Output the [X, Y] coordinate of the center of the cell containing the given text.  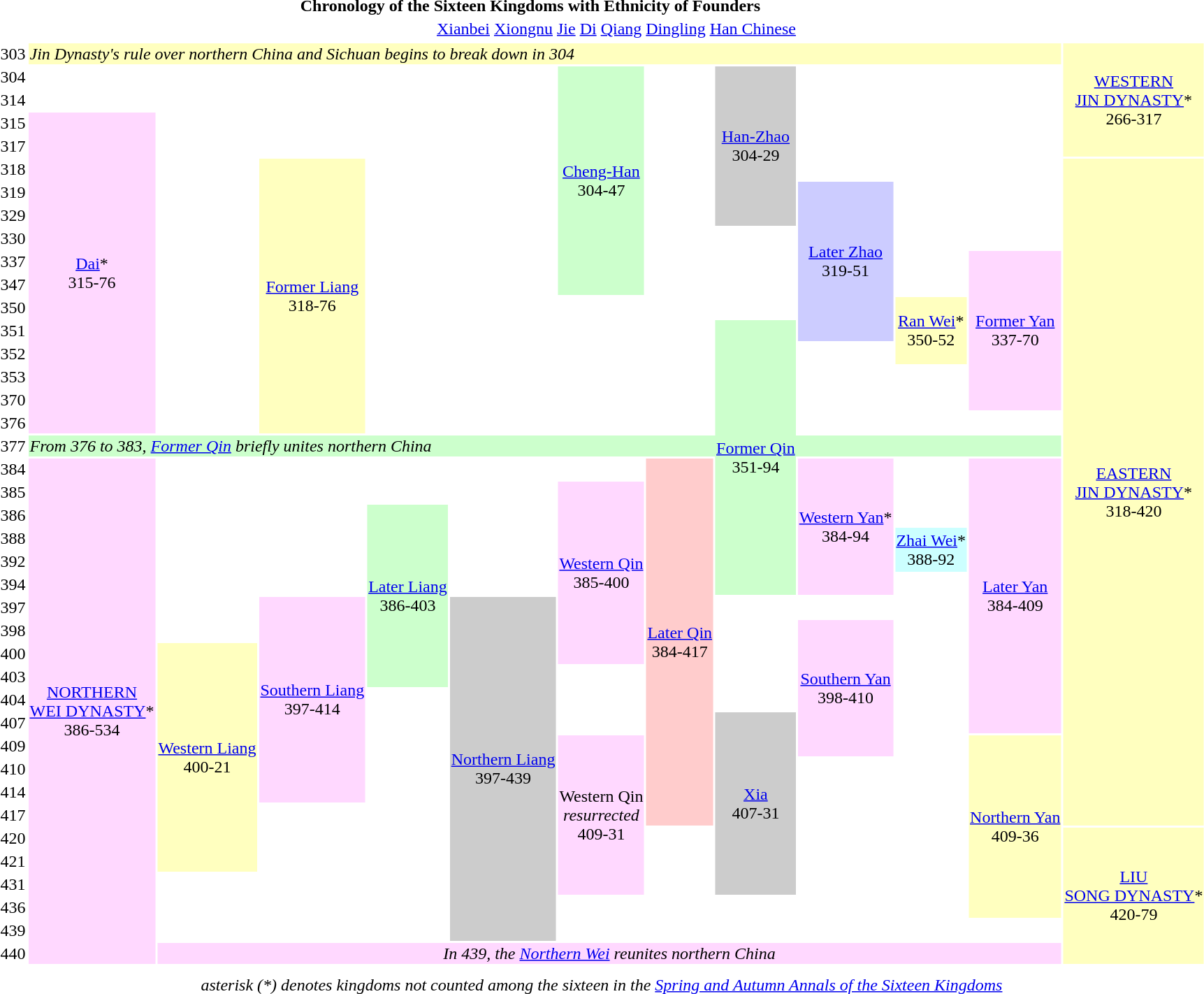
Jin Dynasty's rule over northern China and Sichuan begins to break down in 304 [545, 54]
Former Qin351-94 [756, 457]
Dai*315-76 [92, 273]
Western Qin385-400 [601, 573]
Former Yan337-70 [1015, 331]
Ran Wei*350-52 [931, 331]
Han-Zhao304-29 [756, 146]
Later Qin384-417 [680, 642]
In 439, the Northern Wei reunites northern China [609, 953]
EASTERNJIN DYNASTY*318-420 [1133, 492]
Zhai Wei*388-92 [931, 549]
Western Liang400-21 [207, 758]
LIUSONG DYNASTY*420-79 [1133, 896]
Former Liang318-76 [312, 296]
Xianbei Xiongnu Jie Di Qiang Dingling Han Chinese [616, 29]
Western Qinresurrected409-31 [601, 815]
From 376 to 383, Former Qin briefly unites northern China [545, 446]
Southern Yan398-410 [846, 688]
Later Yan384-409 [1015, 596]
NORTHERNWEI DYNASTY*386-534 [92, 712]
Northern Yan409-36 [1015, 826]
WESTERNJIN DYNASTY*266-317 [1133, 100]
Later Zhao319-51 [846, 261]
Southern Liang397-414 [312, 700]
Northern Liang397-439 [503, 769]
Cheng-Han304-47 [601, 180]
Later Liang386-403 [408, 596]
Xia407-31 [756, 804]
Western Yan*384-94 [846, 527]
